Determine the [x, y] coordinate at the center of the cell enclosing the given text.  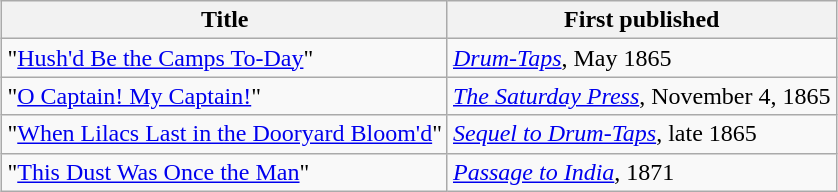
"Hush'd Be the Camps To-Day" [225, 58]
Drum-Taps, May 1865 [642, 58]
The Saturday Press, November 4, 1865 [642, 96]
Passage to India, 1871 [642, 172]
"This Dust Was Once the Man" [225, 172]
Title [225, 20]
"O Captain! My Captain!" [225, 96]
First published [642, 20]
Sequel to Drum-Taps, late 1865 [642, 134]
"When Lilacs Last in the Dooryard Bloom'd" [225, 134]
